For the text-containing cell, return its midpoint in (X, Y) coordinate format. 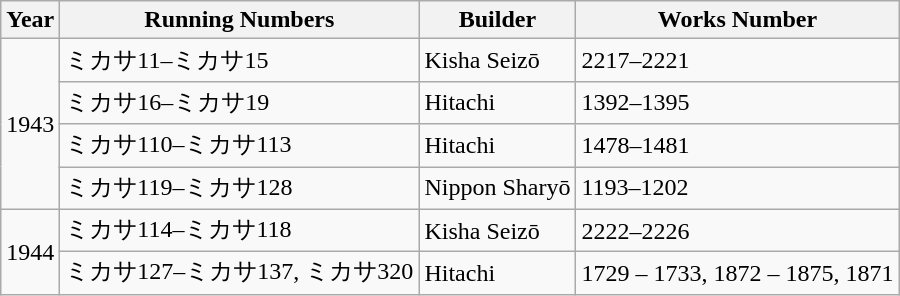
1193–1202 (738, 188)
ミカサ114–ミカサ118 (240, 230)
Builder (498, 20)
1478–1481 (738, 146)
ミカサ11–ミカサ15 (240, 60)
ミカサ127–ミカサ137, ミカサ320 (240, 274)
Nippon Sharyō (498, 188)
ミカサ16–ミカサ19 (240, 102)
Works Number (738, 20)
1944 (30, 252)
1392–1395 (738, 102)
1729 – 1733, 1872 – 1875, 1871 (738, 274)
2222–2226 (738, 230)
1943 (30, 124)
Running Numbers (240, 20)
2217–2221 (738, 60)
ミカサ110–ミカサ113 (240, 146)
Year (30, 20)
ミカサ119–ミカサ128 (240, 188)
